Return (X, Y) of the center of cell containing provided text 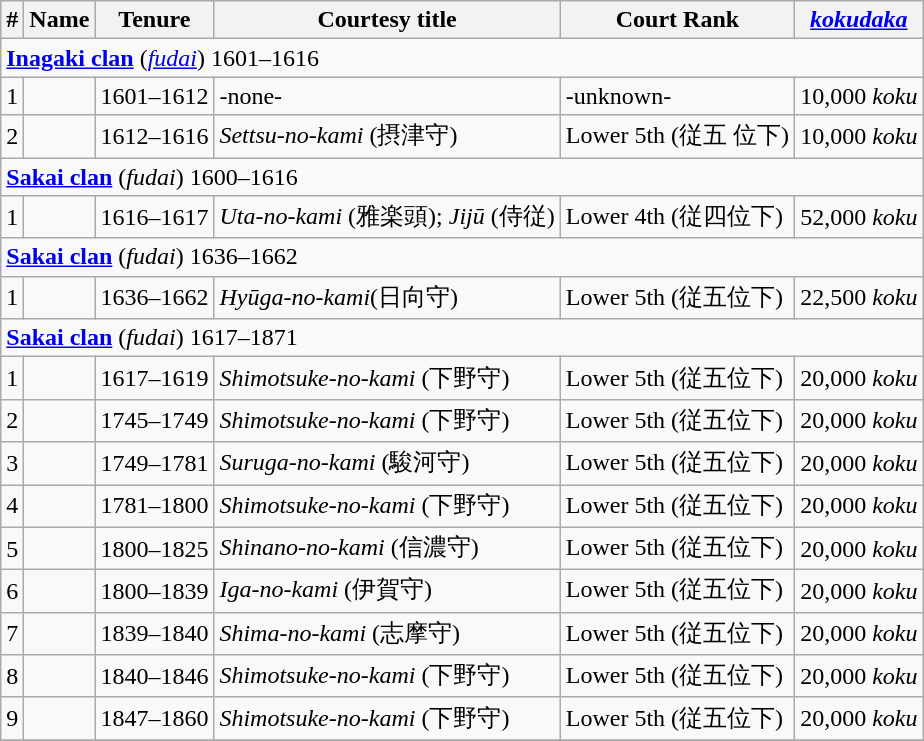
Lower 4th (従四位下) (677, 218)
1800–1825 (154, 548)
Suruga-no-kami (駿河守) (387, 464)
Courtesy title (387, 20)
1745–1749 (154, 420)
Sakai clan (fudai) 1617–1871 (462, 338)
Sakai clan (fudai) 1600–1616 (462, 177)
1840–1846 (154, 676)
1839–1840 (154, 634)
Uta-no-kami (雅楽頭); Jijū (侍従) (387, 218)
1847–1860 (154, 718)
-unknown- (677, 96)
Court Rank (677, 20)
1601–1612 (154, 96)
1612–1616 (154, 136)
Iga-no-kami (伊賀守) (387, 592)
1617–1619 (154, 378)
22,500 koku (859, 298)
6 (12, 592)
Name (60, 20)
Tenure (154, 20)
7 (12, 634)
Settsu-no-kami (摂津守) (387, 136)
1800–1839 (154, 592)
# (12, 20)
52,000 koku (859, 218)
Sakai clan (fudai) 1636–1662 (462, 257)
Inagaki clan (fudai) 1601–1616 (462, 58)
Hyūga-no-kami(日向守) (387, 298)
kokudaka (859, 20)
1781–1800 (154, 506)
8 (12, 676)
5 (12, 548)
-none- (387, 96)
4 (12, 506)
Shinano-no-kami (信濃守) (387, 548)
1616–1617 (154, 218)
3 (12, 464)
9 (12, 718)
1749–1781 (154, 464)
Shima-no-kami (志摩守) (387, 634)
1636–1662 (154, 298)
Lower 5th (従五 位下) (677, 136)
